Provide the [X, Y] coordinate of the cell's center where the given text is located.  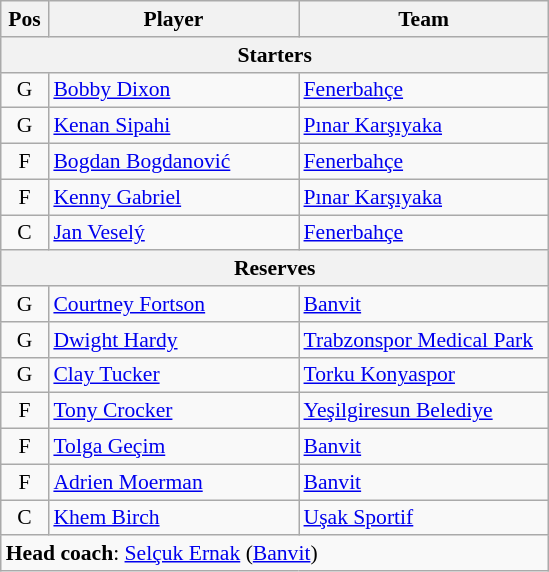
Clay Tucker [173, 375]
Uşak Sportif [423, 518]
Courtney Fortson [173, 304]
Head coach: Selçuk Ernak (Banvit) [275, 554]
Torku Konyaspor [423, 375]
Starters [275, 55]
Player [173, 19]
Dwight Hardy [173, 340]
Kenan Sipahi [173, 126]
Khem Birch [173, 518]
Yeşilgiresun Belediye [423, 411]
Tolga Geçim [173, 447]
Team [423, 19]
Trabzonspor Medical Park [423, 340]
Tony Crocker [173, 411]
Adrien Moerman [173, 482]
Jan Veselý [173, 233]
Bogdan Bogdanović [173, 162]
Kenny Gabriel [173, 197]
Pos [25, 19]
Bobby Dixon [173, 90]
Reserves [275, 269]
